Capture the cell that displays the provided text and extract its (x, y) central coordinate. 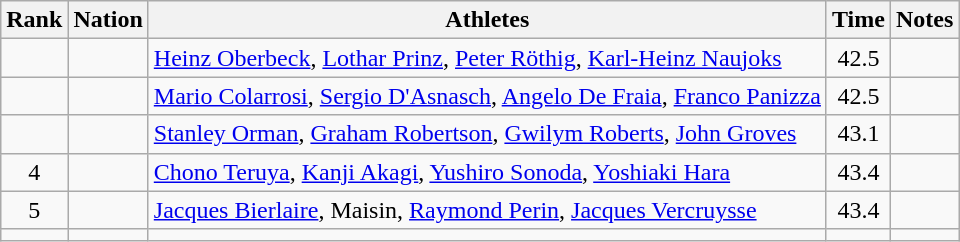
Stanley Orman, Graham Robertson, Gwilym Roberts, John Groves (487, 134)
43.1 (858, 134)
Mario Colarrosi, Sergio D'Asnasch, Angelo De Fraia, Franco Panizza (487, 96)
Chono Teruya, Kanji Akagi, Yushiro Sonoda, Yoshiaki Hara (487, 172)
Notes (924, 20)
Nation (108, 20)
Time (858, 20)
Heinz Oberbeck, Lothar Prinz, Peter Röthig, Karl-Heinz Naujoks (487, 58)
Rank (34, 20)
Athletes (487, 20)
4 (34, 172)
5 (34, 210)
Jacques Bierlaire, Maisin, Raymond Perin, Jacques Vercruysse (487, 210)
